Pinpoint the cell where the given text exists, returning its [X, Y] midpoint coordinate. 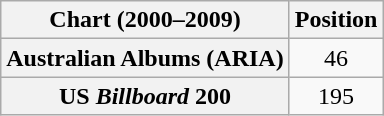
Australian Albums (ARIA) [145, 58]
46 [336, 58]
Position [336, 20]
US Billboard 200 [145, 96]
195 [336, 96]
Chart (2000–2009) [145, 20]
